Locate the cell with the specified text and output its (X, Y) center coordinate. 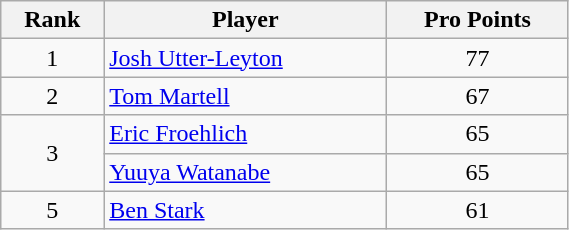
Yuuya Watanabe (246, 172)
Josh Utter-Leyton (246, 58)
5 (52, 210)
Rank (52, 20)
Eric Froehlich (246, 134)
3 (52, 153)
Player (246, 20)
67 (478, 96)
Ben Stark (246, 210)
Tom Martell (246, 96)
77 (478, 58)
1 (52, 58)
2 (52, 96)
Pro Points (478, 20)
61 (478, 210)
